Identify which cell holds the provided text, then report its [X, Y] central coordinate. 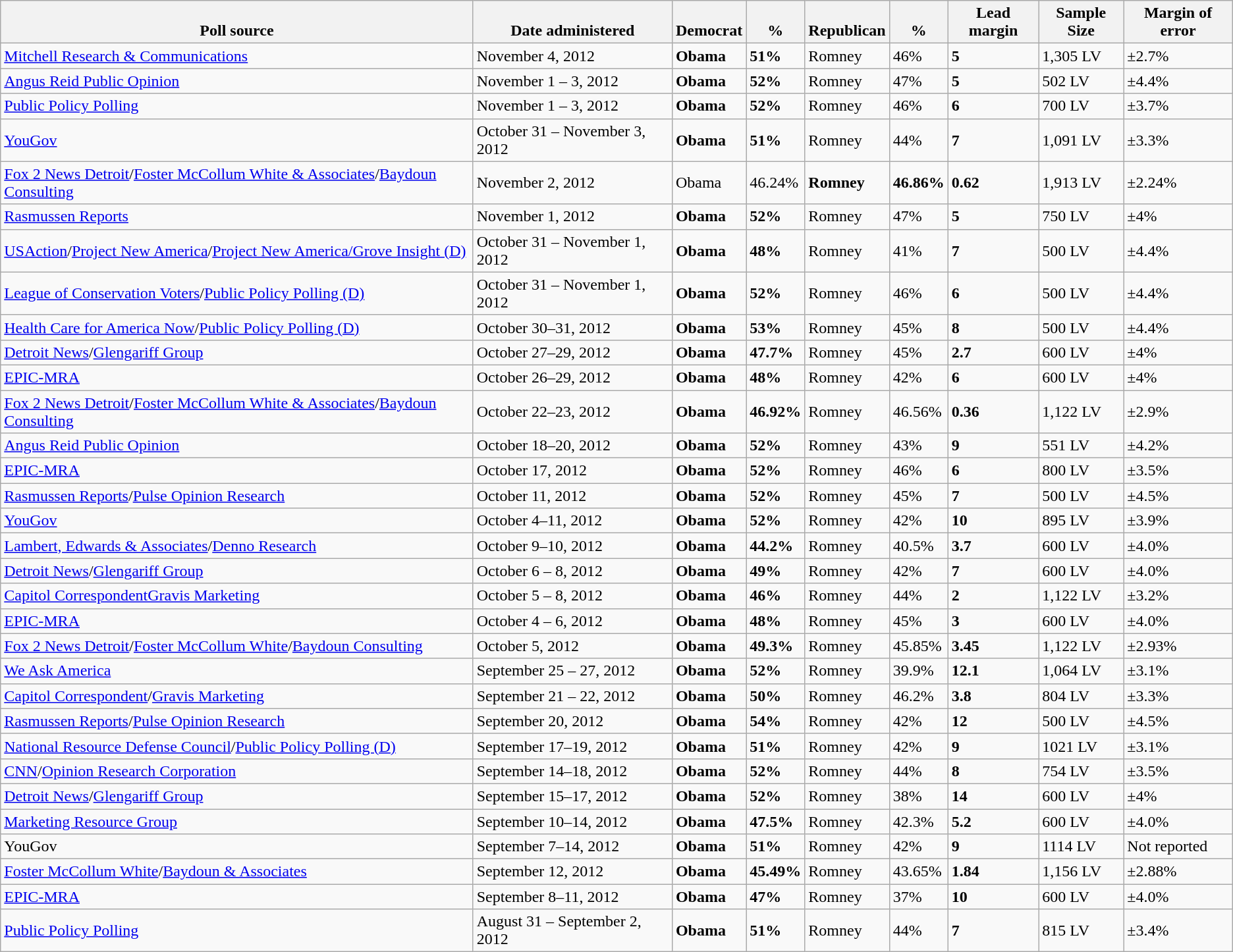
43% [918, 446]
±2.9% [1178, 411]
Capitol CorrespondentGravis Marketing [237, 596]
754 LV [1082, 771]
37% [918, 897]
November 1, 2012 [572, 217]
Margin of error [1178, 22]
1114 LV [1082, 847]
700 LV [1082, 106]
CNN/Opinion Research Corporation [237, 771]
October 6 – 8, 2012 [572, 571]
October 26–29, 2012 [572, 377]
41% [918, 250]
2.7 [993, 352]
September 15–17, 2012 [572, 796]
October 11, 2012 [572, 496]
October 18–20, 2012 [572, 446]
46.56% [918, 411]
46.92% [776, 411]
502 LV [1082, 81]
1,091 LV [1082, 140]
3.45 [993, 646]
46.24% [776, 183]
44.2% [776, 546]
12.1 [993, 671]
±4.2% [1178, 446]
551 LV [1082, 446]
±2.7% [1178, 56]
November 4, 2012 [572, 56]
1,913 LV [1082, 183]
±3.4% [1178, 931]
0.36 [993, 411]
45.49% [776, 872]
895 LV [1082, 521]
September 7–14, 2012 [572, 847]
Date administered [572, 22]
46.86% [918, 183]
National Resource Defense Council/Public Policy Polling (D) [237, 746]
1.84 [993, 872]
47.5% [776, 821]
October 9–10, 2012 [572, 546]
October 4 – 6, 2012 [572, 621]
August 31 – September 2, 2012 [572, 931]
54% [776, 721]
September 14–18, 2012 [572, 771]
±3.2% [1178, 596]
Poll source [237, 22]
September 8–11, 2012 [572, 897]
League of Conservation Voters/Public Policy Polling (D) [237, 294]
Foster McCollum White/Baydoun & Associates [237, 872]
38% [918, 796]
2 [993, 596]
September 12, 2012 [572, 872]
Mitchell Research & Communications [237, 56]
USAction/Project New America/Project New America/Grove Insight (D) [237, 250]
50% [776, 696]
September 25 – 27, 2012 [572, 671]
October 30–31, 2012 [572, 327]
49.3% [776, 646]
5.2 [993, 821]
Marketing Resource Group [237, 821]
September 21 – 22, 2012 [572, 696]
±3.9% [1178, 521]
1,064 LV [1082, 671]
14 [993, 796]
49% [776, 571]
October 4–11, 2012 [572, 521]
46.2% [918, 696]
53% [776, 327]
October 31 – November 3, 2012 [572, 140]
November 2, 2012 [572, 183]
We Ask America [237, 671]
39.9% [918, 671]
±3.7% [1178, 106]
September 10–14, 2012 [572, 821]
0.62 [993, 183]
45.85% [918, 646]
±2.88% [1178, 872]
43.65% [918, 872]
750 LV [1082, 217]
Lead margin [993, 22]
1021 LV [1082, 746]
40.5% [918, 546]
800 LV [1082, 471]
3 [993, 621]
October 22–23, 2012 [572, 411]
Fox 2 News Detroit/Foster McCollum White/Baydoun Consulting [237, 646]
October 27–29, 2012 [572, 352]
Lambert, Edwards & Associates/Denno Research [237, 546]
42.3% [918, 821]
Health Care for America Now/Public Policy Polling (D) [237, 327]
Not reported [1178, 847]
October 17, 2012 [572, 471]
±2.93% [1178, 646]
1,156 LV [1082, 872]
47.7% [776, 352]
3.8 [993, 696]
815 LV [1082, 931]
1,305 LV [1082, 56]
Capitol Correspondent/Gravis Marketing [237, 696]
3.7 [993, 546]
September 17–19, 2012 [572, 746]
September 20, 2012 [572, 721]
12 [993, 721]
Democrat [709, 22]
804 LV [1082, 696]
October 5, 2012 [572, 646]
Sample Size [1082, 22]
Republican [847, 22]
Rasmussen Reports [237, 217]
±2.24% [1178, 183]
October 5 – 8, 2012 [572, 596]
